Extract the (x, y) coordinate from the center of the cell holding the provided text.  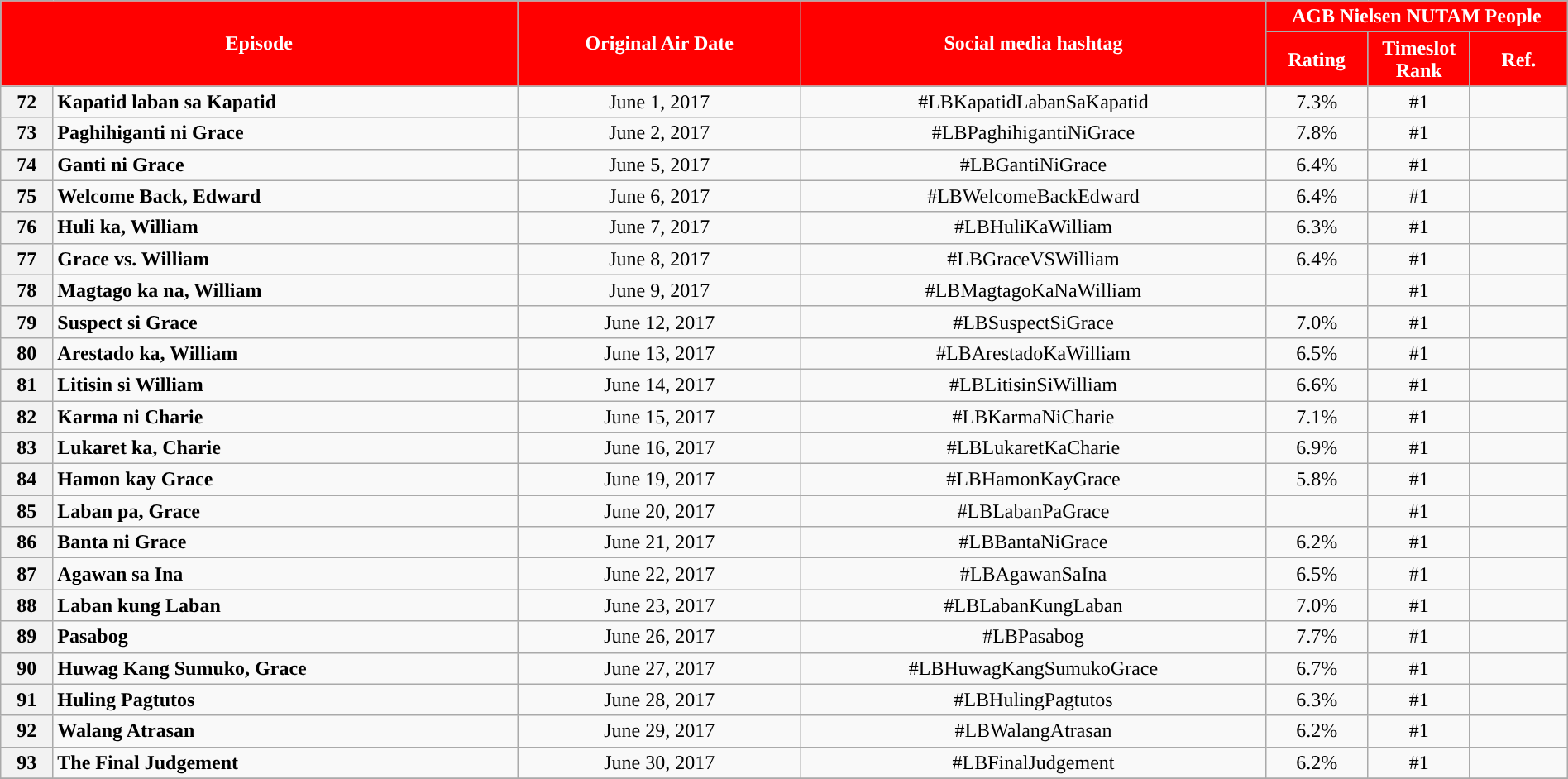
June 12, 2017 (660, 322)
June 20, 2017 (660, 511)
June 2, 2017 (660, 133)
June 29, 2017 (660, 731)
June 15, 2017 (660, 416)
June 21, 2017 (660, 542)
#LBLukaretKaCharie (1034, 448)
TimeslotRank (1419, 60)
#LBSuspectSiGrace (1034, 322)
87 (26, 574)
Walang Atrasan (285, 731)
#LBHuwagKangSumukoGrace (1034, 668)
Pasabog (285, 637)
Ref. (1518, 60)
#LBGantiNiGrace (1034, 165)
82 (26, 416)
#LBHuliKaWilliam (1034, 227)
Huli ka, William (285, 227)
#LBAgawanSaIna (1034, 574)
Grace vs. William (285, 259)
81 (26, 385)
June 14, 2017 (660, 385)
June 23, 2017 (660, 605)
85 (26, 511)
6.9% (1317, 448)
The Final Judgement (285, 762)
93 (26, 762)
#LBPasabog (1034, 637)
Laban kung Laban (285, 605)
74 (26, 165)
7.3% (1317, 102)
June 8, 2017 (660, 259)
#LBMagtagoKaNaWilliam (1034, 290)
#LBLabanPaGrace (1034, 511)
72 (26, 102)
June 19, 2017 (660, 480)
#LBHulingPagtutos (1034, 700)
Original Air Date (660, 43)
June 16, 2017 (660, 448)
#LBLitisinSiWilliam (1034, 385)
92 (26, 731)
June 9, 2017 (660, 290)
June 5, 2017 (660, 165)
Karma ni Charie (285, 416)
#LBGraceVSWilliam (1034, 259)
7.7% (1317, 637)
June 30, 2017 (660, 762)
June 28, 2017 (660, 700)
88 (26, 605)
Huling Pagtutos (285, 700)
#LBPaghihigantiNiGrace (1034, 133)
7.8% (1317, 133)
91 (26, 700)
#LBArestadoKaWilliam (1034, 353)
Kapatid laban sa Kapatid (285, 102)
#LBHamonKayGrace (1034, 480)
76 (26, 227)
June 27, 2017 (660, 668)
Episode (260, 43)
Huwag Kang Sumuko, Grace (285, 668)
83 (26, 448)
5.8% (1317, 480)
Paghihiganti ni Grace (285, 133)
June 26, 2017 (660, 637)
90 (26, 668)
79 (26, 322)
June 22, 2017 (660, 574)
73 (26, 133)
78 (26, 290)
80 (26, 353)
#LBWalangAtrasan (1034, 731)
Hamon kay Grace (285, 480)
Lukaret ka, Charie (285, 448)
Litisin si William (285, 385)
Ganti ni Grace (285, 165)
Agawan sa Ina (285, 574)
Arestado ka, William (285, 353)
Suspect si Grace (285, 322)
Welcome Back, Edward (285, 196)
June 1, 2017 (660, 102)
77 (26, 259)
84 (26, 480)
Banta ni Grace (285, 542)
6.7% (1317, 668)
Magtago ka na, William (285, 290)
7.1% (1317, 416)
75 (26, 196)
AGB Nielsen NUTAM People (1416, 17)
June 13, 2017 (660, 353)
Laban pa, Grace (285, 511)
#LBKapatidLabanSaKapatid (1034, 102)
#LBKarmaNiCharie (1034, 416)
Social media hashtag (1034, 43)
89 (26, 637)
June 6, 2017 (660, 196)
#LBFinalJudgement (1034, 762)
6.6% (1317, 385)
#LBLabanKungLaban (1034, 605)
#LBBantaNiGrace (1034, 542)
86 (26, 542)
Rating (1317, 60)
June 7, 2017 (660, 227)
#LBWelcomeBackEdward (1034, 196)
